For the text-containing cell, return its midpoint in (X, Y) coordinate format. 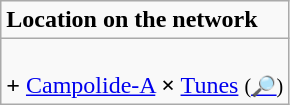
+ Campolide-A × Tunes (🔎) (145, 72)
Location on the network (145, 20)
